Find where the given text appears and provide that cell's center as (x, y) coordinate. 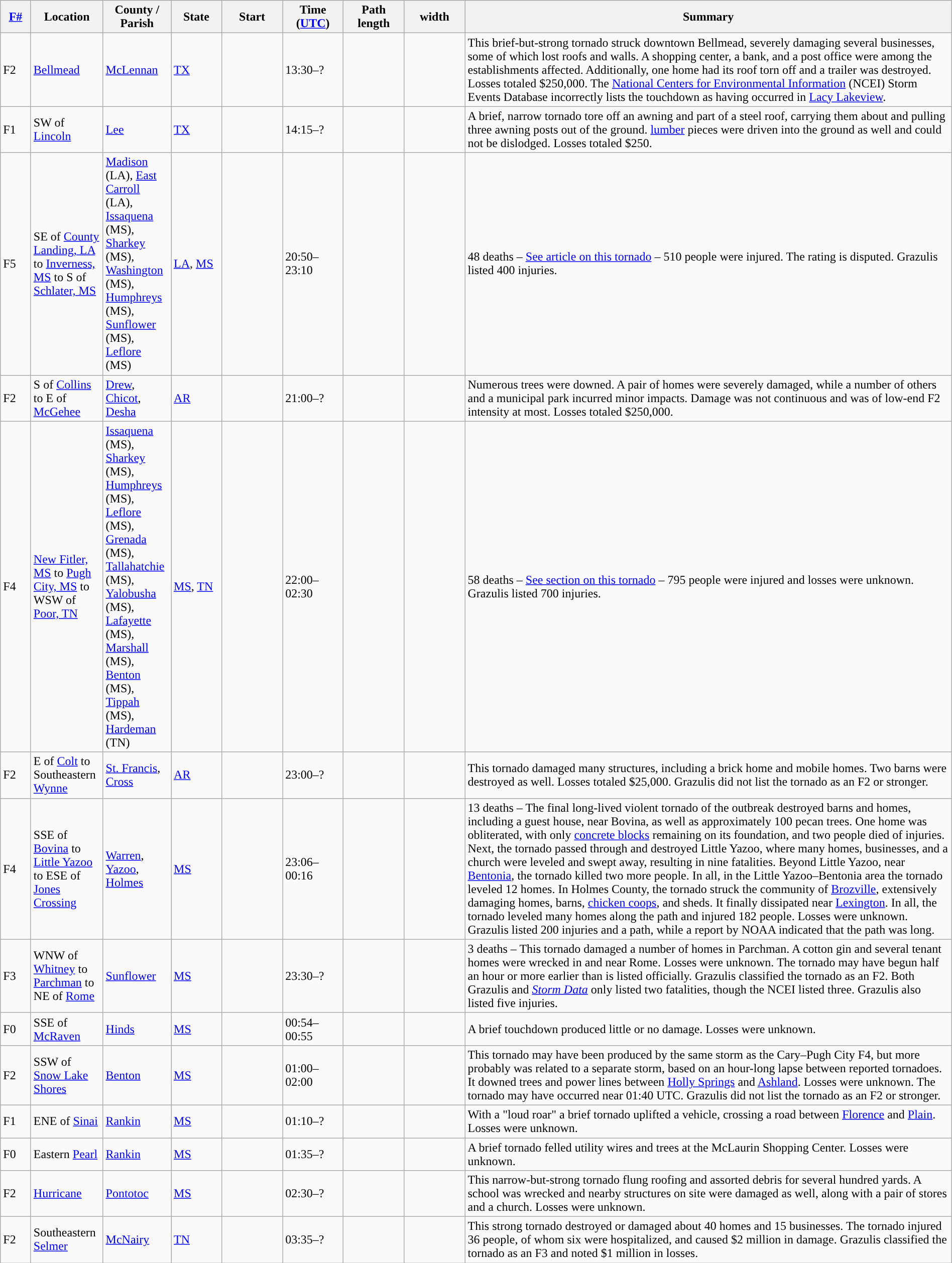
St. Francis, Cross (137, 775)
21:00–? (313, 398)
20:50–23:10 (313, 264)
Eastern Pearl (67, 1154)
County / Parish (137, 17)
23:00–? (313, 775)
01:10–? (313, 1121)
SW of Lincoln (67, 130)
S of Collins to E of McGehee (67, 398)
Start (252, 17)
Pontotoc (137, 1194)
SSW of Snow Lake Shores (67, 1075)
Path length (374, 17)
Benton (137, 1075)
F# (16, 17)
WNW of Whitney to Parchman to NE of Rome (67, 976)
TN (197, 1240)
03:35–? (313, 1240)
Summary (708, 17)
Lee (137, 130)
Southeastern Selmer (67, 1240)
With a "loud roar" a brief tornado uplifted a vehicle, crossing a road between Florence and Plain. Losses were unknown. (708, 1121)
Drew, Chicot, Desha (137, 398)
Time (UTC) (313, 17)
48 deaths – See article on this tornado – 510 people were injured. The rating is disputed. Grazulis listed 400 injuries. (708, 264)
LA, MS (197, 264)
58 deaths – See section on this tornado – 795 people were injured and losses were unknown. Grazulis listed 700 injuries. (708, 586)
Bellmead (67, 70)
13:30–? (313, 70)
McLennan (137, 70)
Hinds (137, 1029)
23:06–00:16 (313, 868)
E of Colt to Southeastern Wynne (67, 775)
A brief touchdown produced little or no damage. Losses were unknown. (708, 1029)
Hurricane (67, 1194)
F3 (16, 976)
State (197, 17)
14:15–? (313, 130)
23:30–? (313, 976)
SSE of Bovina to Little Yazoo to ESE of Jones Crossing (67, 868)
SE of County Landing, LA to Inverness, MS to S of Schlater, MS (67, 264)
Madison (LA), East Carroll (LA), Issaquena (MS), Sharkey (MS), Washington (MS), Humphreys (MS), Sunflower (MS), Leflore (MS) (137, 264)
01:35–? (313, 1154)
Warren, Yazoo, Holmes (137, 868)
01:00–02:00 (313, 1075)
Sunflower (137, 976)
A brief tornado felled utility wires and trees at the McLaurin Shopping Center. Losses were unknown. (708, 1154)
22:00–02:30 (313, 586)
02:30–? (313, 1194)
Location (67, 17)
New Fitler, MS to Pugh City, MS to WSW of Poor, TN (67, 586)
00:54–00:55 (313, 1029)
MS, TN (197, 586)
SSE of McRaven (67, 1029)
width (435, 17)
ENE of Sinai (67, 1121)
McNairy (137, 1240)
F5 (16, 264)
